Return (x, y) of the center of cell containing provided text 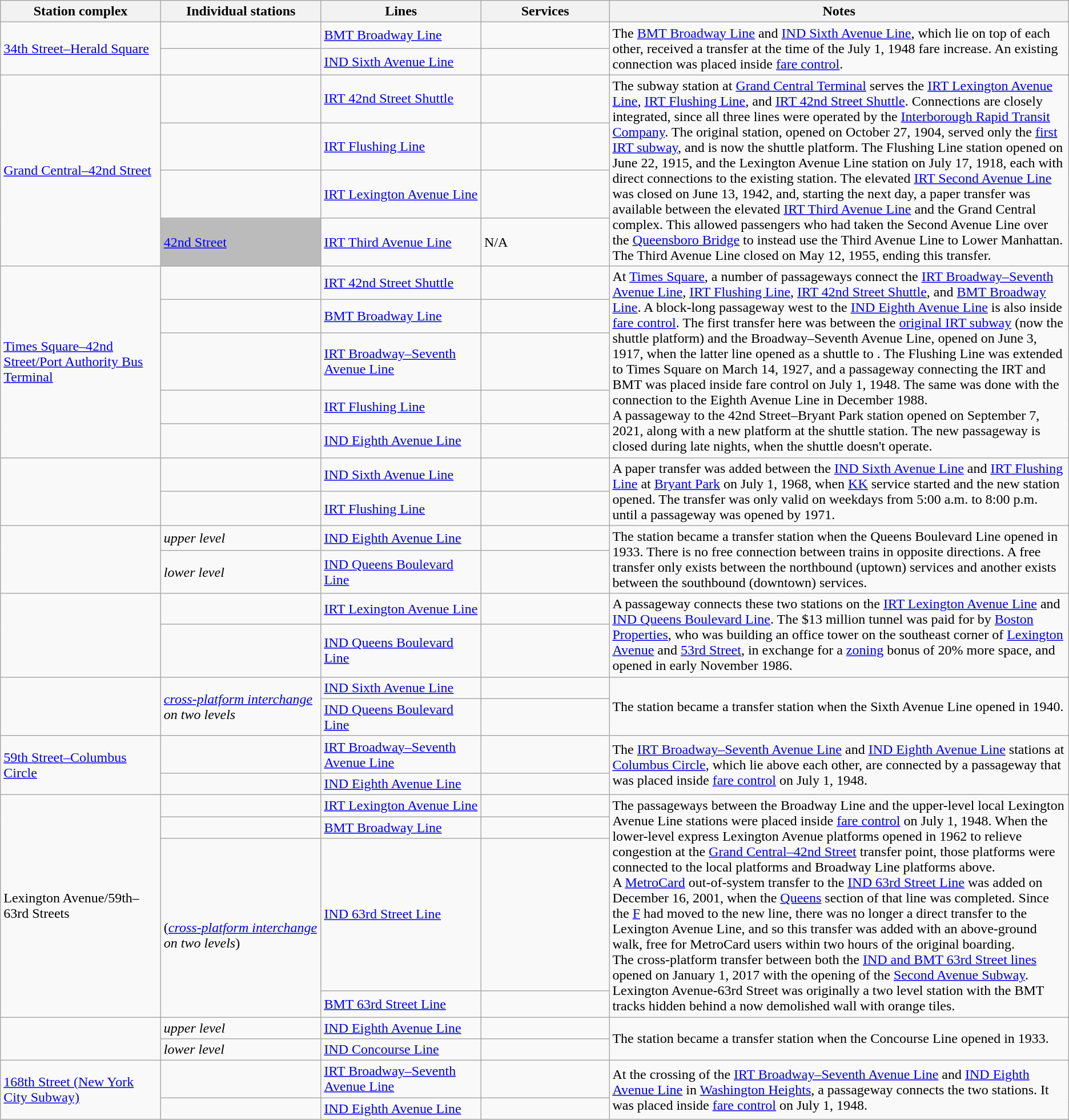
The station became a transfer station when the Sixth Avenue Line opened in 1940. (839, 706)
Notes (839, 11)
Station complex (81, 11)
34th Street–Herald Square (81, 49)
Lexington Avenue/59th–63rd Streets (81, 906)
59th Street–Columbus Circle (81, 765)
42nd Street (241, 242)
IND 63rd Street Line (401, 915)
N/A (545, 242)
BMT 63rd Street Line (401, 1003)
Services (545, 11)
Grand Central–42nd Street (81, 170)
168th Street (New York City Subway) (81, 1090)
Lines (401, 11)
Individual stations (241, 11)
cross-platform interchange on two levels (241, 706)
(cross-platform interchange on two levels) (241, 928)
IRT Third Avenue Line (401, 242)
The station became a transfer station when the Concourse Line opened in 1933. (839, 1038)
IND Concourse Line (401, 1050)
Times Square–42nd Street/Port Authority Bus Terminal (81, 362)
